Identify which cell holds the provided text, then report its (x, y) central coordinate. 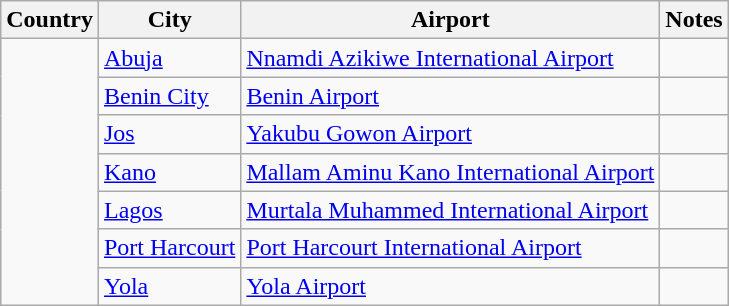
Port Harcourt International Airport (450, 248)
Notes (694, 20)
Jos (169, 134)
Airport (450, 20)
Yakubu Gowon Airport (450, 134)
Nnamdi Azikiwe International Airport (450, 58)
Country (50, 20)
Benin Airport (450, 96)
Yola Airport (450, 286)
Yola (169, 286)
Port Harcourt (169, 248)
Benin City (169, 96)
Mallam Aminu Kano International Airport (450, 172)
Murtala Muhammed International Airport (450, 210)
Lagos (169, 210)
Abuja (169, 58)
Kano (169, 172)
City (169, 20)
